Scan for the cell matching the given text and deliver its (X, Y) coordinate at center. 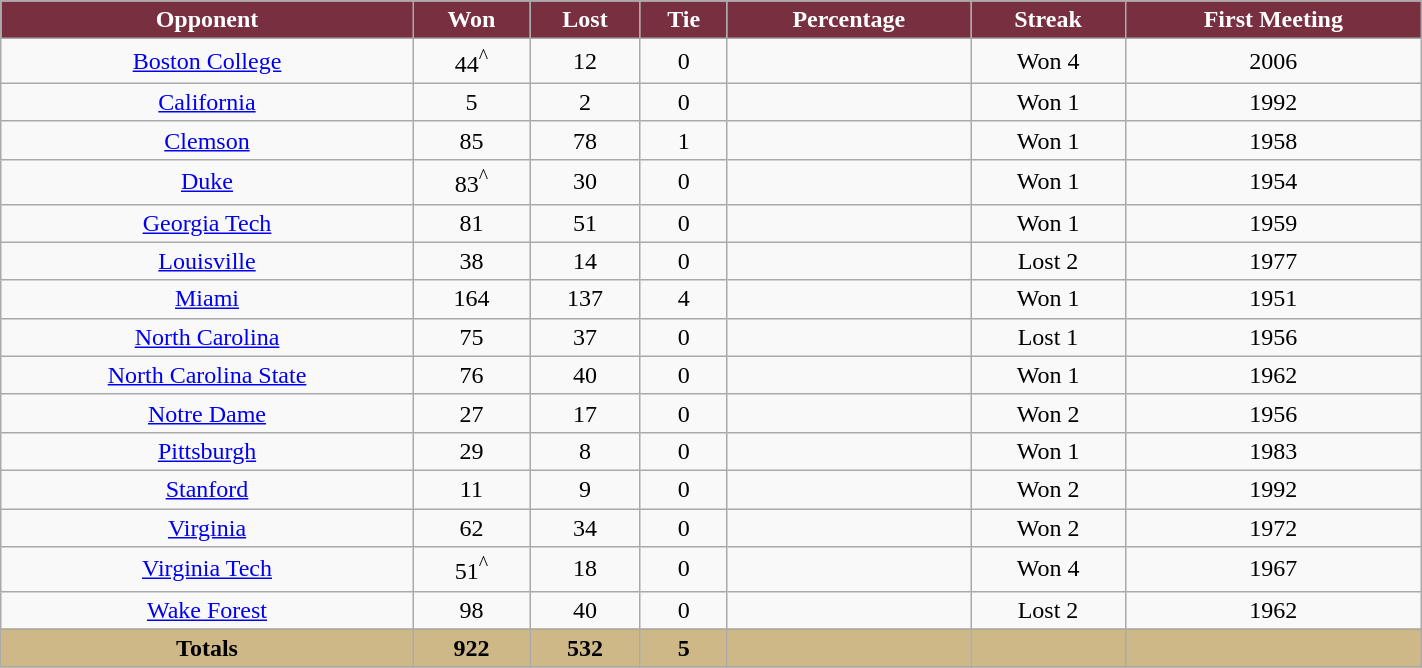
8 (586, 451)
Duke (208, 182)
North Carolina (208, 337)
Louisville (208, 261)
34 (586, 528)
Clemson (208, 140)
1958 (1273, 140)
Stanford (208, 489)
Percentage (849, 20)
North Carolina State (208, 375)
17 (586, 413)
85 (471, 140)
Pittsburgh (208, 451)
14 (586, 261)
922 (471, 648)
1954 (1273, 182)
38 (471, 261)
44^ (471, 62)
30 (586, 182)
1967 (1273, 570)
29 (471, 451)
Virginia Tech (208, 570)
Totals (208, 648)
California (208, 102)
Virginia (208, 528)
2 (586, 102)
1 (683, 140)
51^ (471, 570)
1977 (1273, 261)
1959 (1273, 223)
Notre Dame (208, 413)
51 (586, 223)
83^ (471, 182)
98 (471, 610)
Georgia Tech (208, 223)
Streak (1048, 20)
1972 (1273, 528)
532 (586, 648)
11 (471, 489)
Lost (586, 20)
12 (586, 62)
Won (471, 20)
1983 (1273, 451)
76 (471, 375)
164 (471, 299)
18 (586, 570)
137 (586, 299)
62 (471, 528)
Miami (208, 299)
1951 (1273, 299)
Wake Forest (208, 610)
81 (471, 223)
Lost 1 (1048, 337)
2006 (1273, 62)
4 (683, 299)
78 (586, 140)
Tie (683, 20)
37 (586, 337)
First Meeting (1273, 20)
27 (471, 413)
Opponent (208, 20)
9 (586, 489)
75 (471, 337)
Boston College (208, 62)
